Search for the cell housing the specified text and yield its (x, y) center coordinate. 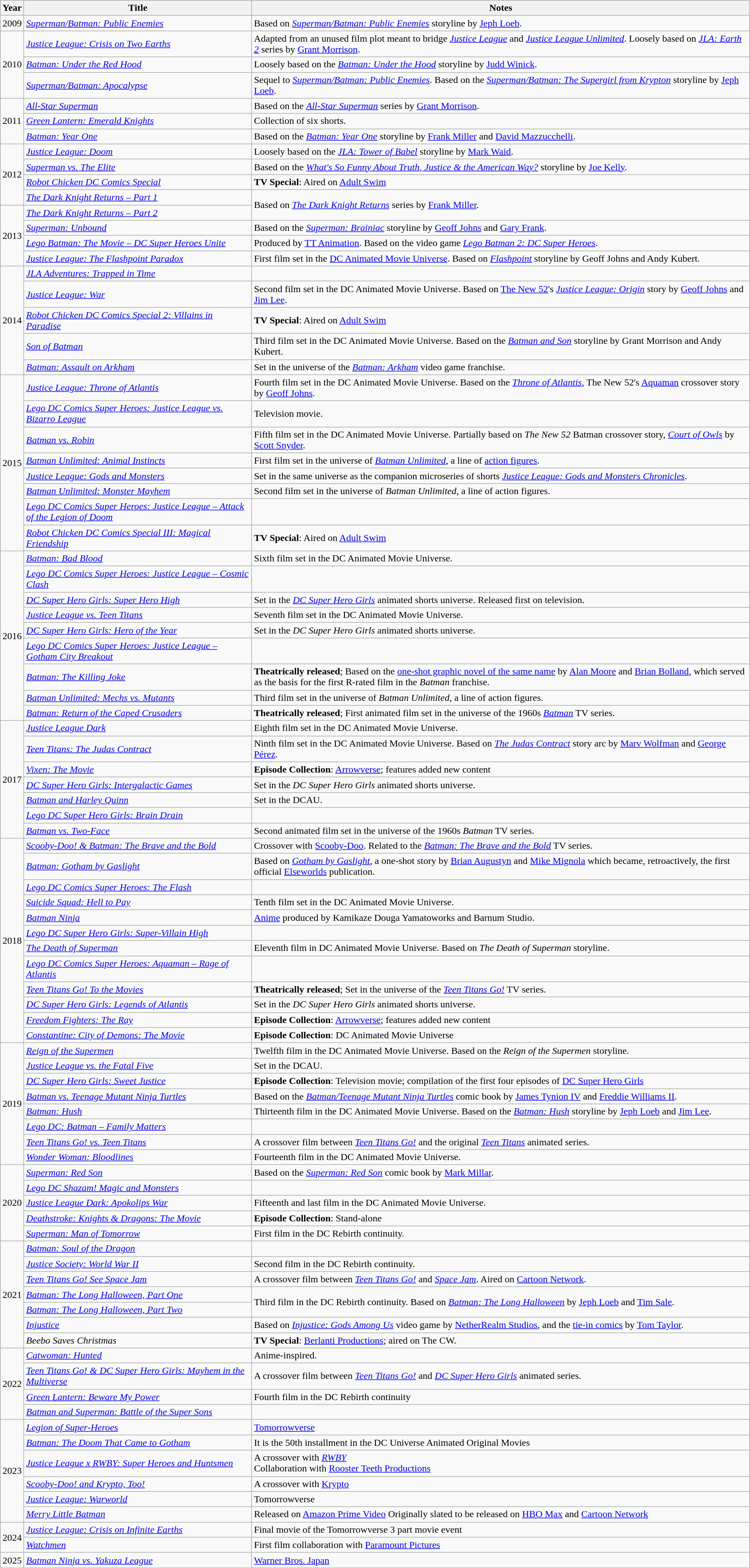
DC Super Hero Girls: Legends of Atlantis (138, 1005)
Second film set in the universe of Batman Unlimited, a line of action figures. (501, 491)
Lego DC Comics Super Heroes: Justice League – Cosmic Clash (138, 579)
TV Special: Berlanti Productions; aired on The CW. (501, 1340)
Teen Titans Go! vs. Teen Titans (138, 1142)
Robot Chicken DC Comics Special (138, 182)
Episode Collection: DC Animated Movie Universe (501, 1035)
Tenth film set in the DC Animated Movie Universe. (501, 902)
Sequel to Superman/Batman: Public Enemies. Based on the Superman/Batman: The Supergirl from Krypton storyline by Jeph Loeb. (501, 85)
Lego DC Super Hero Girls: Brain Drain (138, 815)
Teen Titans: The Judas Contract (138, 749)
Batman: Year One (138, 136)
Fourth film in the DC Rebirth continuity (501, 1397)
Third film in the DC Rebirth continuity. Based on Batman: The Long Halloween by Jeph Loeb and Tim Sale. (501, 1302)
Loosely based on the JLA: Tower of Babel storyline by Mark Waid. (501, 151)
Vixen: The Movie (138, 769)
The Dark Knight Returns – Part 2 (138, 213)
Set in the universe of the Batman: Arkham video game franchise. (501, 367)
Eleventh film in DC Animated Movie Universe. Based on The Death of Superman storyline. (501, 948)
Justice League: Crisis on Two Earths (138, 44)
2021 (12, 1294)
Robot Chicken DC Comics Special III: Magical Friendship (138, 538)
Justice Society: World War II (138, 1264)
Batman Ninja vs. Yakuza League (138, 1560)
Collection of six shorts. (501, 121)
Produced by TT Animation. Based on the video game Lego Batman 2: DC Super Heroes. (501, 243)
2025 (12, 1560)
Based on the Superman: Brainiac storyline by Geoff Johns and Gary Frank. (501, 228)
2020 (12, 1203)
2024 (12, 1537)
Deathstroke: Knights & Dragons: The Movie (138, 1218)
Set in the DC Super Hero Girls animated shorts universe. Released first on television. (501, 600)
Batman: The Killing Joke (138, 677)
Fifth film set in the DC Animated Movie Universe. Partially based on The New 52 Batman crossover story, Court of Owls by Scott Snyder. (501, 440)
Lego DC Comics Super Heroes: Aquaman – Rage of Atlantis (138, 969)
Batman and Harley Quinn (138, 800)
Batman: Hush (138, 1112)
Batman and Superman: Battle of the Super Sons (138, 1412)
Released on Amazon Prime Video Originally slated to be released on HBO Max and Cartoon Network (501, 1514)
Justice League: Warworld (138, 1499)
Constantine: City of Demons: The Movie (138, 1035)
Superman: Red Son (138, 1172)
Based on the What's So Funny About Truth, Justice & the American Way? storyline by Joe Kelly. (501, 167)
Fourth film set in the DC Animated Movie Universe. Based on the Throne of Atlantis, The New 52's Aquaman crossover story by Geoff Johns. (501, 388)
Ninth film set in the DC Animated Movie Universe. Based on The Judas Contract story arc by Marv Wolfman and George Pérez. (501, 749)
The Dark Knight Returns – Part 1 (138, 197)
Year (12, 8)
2019 (12, 1104)
Based on Superman/Batman: Public Enemies storyline by Jeph Loeb. (501, 23)
Notes (501, 8)
2013 (12, 236)
Justice League x RWBY: Super Heroes and Huntsmen (138, 1463)
Batman Unlimited: Mechs vs. Mutants (138, 698)
It is the 50th installment in the DC Universe Animated Original Movies (501, 1443)
Lego DC Comics Super Heroes: The Flash (138, 887)
First film set in the universe of Batman Unlimited, a line of action figures. (501, 460)
The Death of Superman (138, 948)
Anime-inspired. (501, 1356)
Batman: The Long Halloween, Part One (138, 1294)
Set in the same universe as the companion microseries of shorts Justice League: Gods and Monsters Chronicles. (501, 476)
Second film set in the DC Animated Movie Universe. Based on The New 52's Justice League: Origin story by Geoff Johns and Jim Lee. (501, 294)
Third film set in the DC Animated Movie Universe. Based on the Batman and Son storyline by Grant Morrison and Andy Kubert. (501, 346)
Lego DC: Batman – Family Matters (138, 1127)
DC Super Hero Girls: Hero of the Year (138, 630)
All-Star Superman (138, 106)
Batman: Gotham by Gaslight (138, 866)
Second film in the DC Rebirth continuity. (501, 1264)
Teen Titans Go! & DC Super Hero Girls: Mayhem in the Multiverse (138, 1376)
Lego DC Comics Super Heroes: Justice League – Gotham City Breakout (138, 651)
Scooby-Doo! and Krypto, Too! (138, 1484)
Crossover with Scooby-Doo. Related to the Batman: The Brave and the Bold TV series. (501, 846)
Freedom Fighters: The Ray (138, 1020)
2015 (12, 463)
Green Lantern: Emerald Knights (138, 121)
Seventh film set in the DC Animated Movie Universe. (501, 615)
Suicide Squad: Hell to Pay (138, 902)
Thirteenth film in the DC Animated Movie Universe. Based on the Batman: Hush storyline by Jeph Loeb and Jim Lee. (501, 1112)
Second animated film set in the universe of the 1960s Batman TV series. (501, 831)
Based on the All-Star Superman series by Grant Morrison. (501, 106)
Green Lantern: Beware My Power (138, 1397)
Adapted from an unused film plot meant to bridge Justice League and Justice League Unlimited. Loosely based on JLA: Earth 2 series by Grant Morrison. (501, 44)
Title (138, 8)
Reign of the Supermen (138, 1050)
Robot Chicken DC Comics Special 2: Villains in Paradise (138, 321)
DC Super Hero Girls: Sweet Justice (138, 1081)
Batman: Soul of the Dragon (138, 1249)
Batman vs. Robin (138, 440)
DC Super Hero Girls: Intergalactic Games (138, 785)
Anime produced by Kamikaze Douga Yamatoworks and Barnum Studio. (501, 918)
JLA Adventures: Trapped in Time (138, 274)
Justice League: Throne of Atlantis (138, 388)
Batman vs. Two-Face (138, 831)
Teen Titans Go! To the Movies (138, 989)
Fifteenth and last film in the DC Animated Movie Universe. (501, 1203)
Theatrically released; Set in the universe of the Teen Titans Go! TV series. (501, 989)
A crossover film between Teen Titans Go! and Space Jam. Aired on Cartoon Network. (501, 1279)
Justice League vs. Teen Titans (138, 615)
Batman Unlimited: Monster Mayhem (138, 491)
2011 (12, 121)
2009 (12, 23)
Based on Injustice: Gods Among Us video game by NetherRealm Studios, and the tie-in comics by Tom Taylor. (501, 1325)
Final movie of the Tomorrowverse 3 part movie event (501, 1530)
Warner Bros. Japan (501, 1560)
Batman: The Long Halloween, Part Two (138, 1310)
Batman Unlimited: Animal Instincts (138, 460)
Lego DC Super Hero Girls: Super-Villain High (138, 933)
2022 (12, 1384)
2023 (12, 1471)
Teen Titans Go! See Space Jam (138, 1279)
Third film set in the universe of Batman Unlimited, a line of action figures. (501, 698)
Lego Batman: The Movie – DC Super Heroes Unite (138, 243)
Injustice (138, 1325)
Watchmen (138, 1545)
Scooby-Doo! & Batman: The Brave and the Bold (138, 846)
2012 (12, 174)
Eighth film set in the DC Animated Movie Universe. (501, 728)
Batman: Return of the Caped Crusaders (138, 713)
Superman/Batman: Apocalypse (138, 85)
Son of Batman (138, 346)
Justice League: Doom (138, 151)
Batman: The Doom That Came to Gotham (138, 1443)
Sixth film set in the DC Animated Movie Universe. (501, 559)
A crossover film between Teen Titans Go! and DC Super Hero Girls animated series. (501, 1376)
Based on the Batman: Year One storyline by Frank Miller and David Mazzucchelli. (501, 136)
A crossover with RWBYCollaboration with Rooster Teeth Productions (501, 1463)
Catwoman: Hunted (138, 1356)
Lego DC Comics Super Heroes: Justice League vs. Bizarro League (138, 414)
Justice League Dark: Apokolips War (138, 1203)
Justice League: Gods and Monsters (138, 476)
Justice League: The Flashpoint Paradox (138, 258)
Theatrically released; First animated film set in the universe of the 1960s Batman TV series. (501, 713)
First film collaboration with Paramount Pictures (501, 1545)
Fourteenth film in the DC Animated Movie Universe. (501, 1157)
Justice League Dark (138, 728)
Justice League vs. the Fatal Five (138, 1066)
Loosely based on the Batman: Under the Hood storyline by Judd Winick. (501, 65)
2010 (12, 65)
2018 (12, 941)
A crossover film between Teen Titans Go! and the original Teen Titans animated series. (501, 1142)
Lego DC Comics Super Heroes: Justice League – Attack of the Legion of Doom (138, 511)
Based on The Dark Knight Returns series by Frank Miller. (501, 205)
Superman: Man of Tomorrow (138, 1233)
DC Super Hero Girls: Super Hero High (138, 600)
2014 (12, 321)
Wonder Woman: Bloodlines (138, 1157)
2017 (12, 779)
Twelfth film in the DC Animated Movie Universe. Based on the Reign of the Supermen storyline. (501, 1050)
Batman: Bad Blood (138, 559)
Legion of Super-Heroes (138, 1427)
A crossover with Krypto (501, 1484)
Based on the Batman/Teenage Mutant Ninja Turtles comic book by James Tynion IV and Freddie Williams II. (501, 1096)
Episode Collection: Television movie; compilation of the first four episodes of DC Super Hero Girls (501, 1081)
First film set in the DC Animated Movie Universe. Based on Flashpoint storyline by Geoff Johns and Andy Kubert. (501, 258)
Justice League: Crisis on Infinite Earths (138, 1530)
Beebo Saves Christmas (138, 1340)
Episode Collection: Stand-alone (501, 1218)
2016 (12, 636)
Batman Ninja (138, 918)
Based on the Superman: Red Son comic book by Mark Millar. (501, 1172)
Superman/Batman: Public Enemies (138, 23)
First film in the DC Rebirth continuity. (501, 1233)
Justice League: War (138, 294)
Merry Little Batman (138, 1514)
Batman vs. Teenage Mutant Ninja Turtles (138, 1096)
Batman: Assault on Arkham (138, 367)
Batman: Under the Red Hood (138, 65)
Superman vs. The Elite (138, 167)
Superman: Unbound (138, 228)
Television movie. (501, 414)
Lego DC Shazam! Magic and Monsters (138, 1188)
